Capture the cell that displays the provided text and extract its [X, Y] central coordinate. 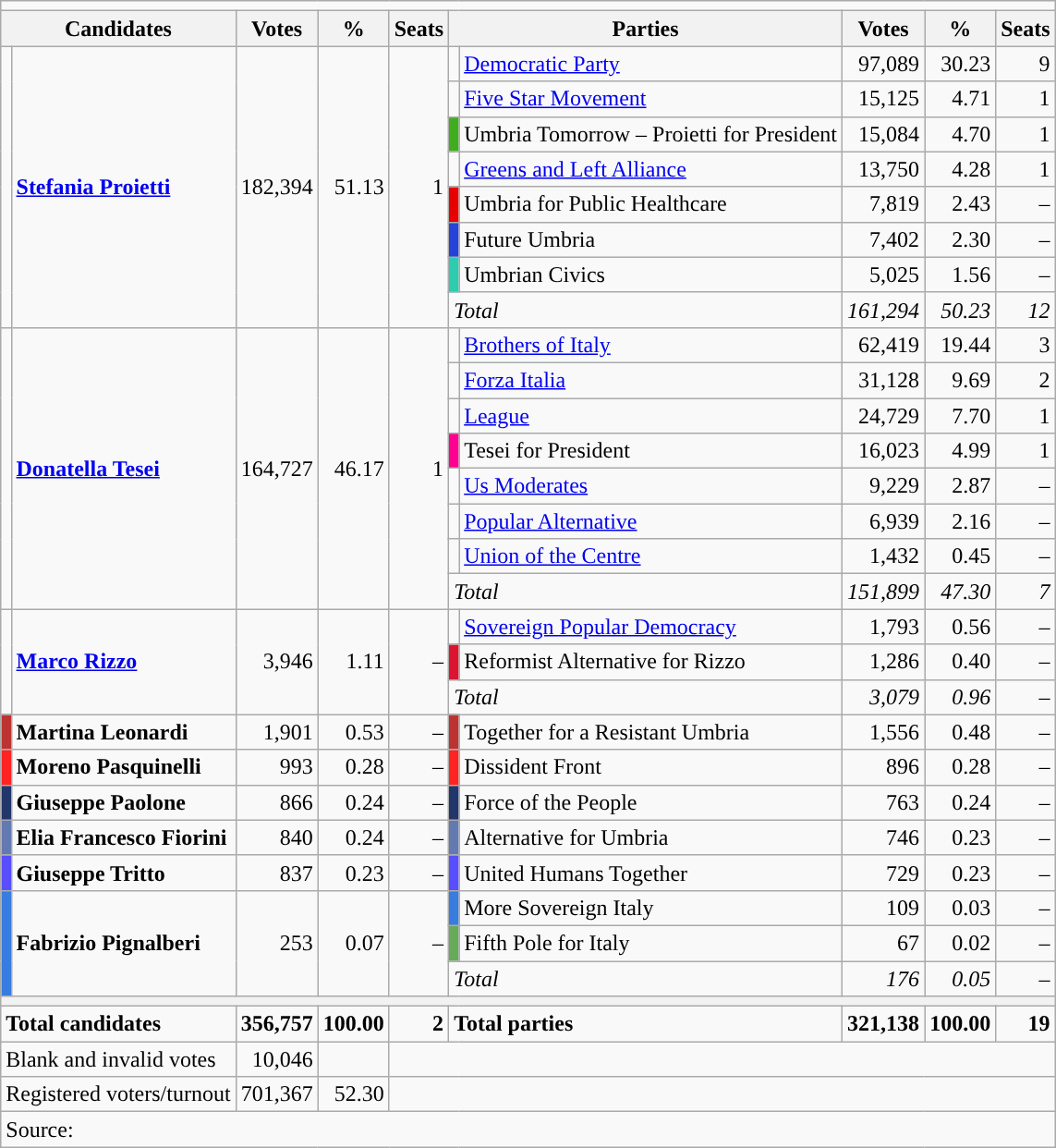
Registered voters/turnout [118, 1094]
896 [883, 767]
Moreno Pasquinelli [124, 767]
Umbrian Civics [650, 275]
0.40 [961, 662]
729 [883, 873]
Blank and invalid votes [118, 1059]
7 [1026, 592]
19.44 [961, 345]
4.70 [961, 134]
19 [1026, 1024]
Tesei for President [650, 451]
31,128 [883, 380]
0.53 [353, 732]
97,089 [883, 64]
67 [883, 943]
321,138 [883, 1024]
52.30 [353, 1094]
Parties [646, 29]
League [650, 415]
Reformist Alternative for Rizzo [650, 662]
Dissident Front [650, 767]
Candidates [118, 29]
47.30 [961, 592]
10,046 [277, 1059]
837 [277, 873]
0.96 [961, 697]
993 [277, 767]
2.87 [961, 486]
Brothers of Italy [650, 345]
16,023 [883, 451]
9 [1026, 64]
866 [277, 802]
Stefania Proietti [124, 187]
Together for a Resistant Umbria [650, 732]
746 [883, 837]
2.16 [961, 521]
0.02 [961, 943]
356,757 [277, 1024]
15,084 [883, 134]
5,025 [883, 275]
Umbria for Public Healthcare [650, 204]
Us Moderates [650, 486]
Umbria Tomorrow – Proietti for President [650, 134]
Democratic Party [650, 64]
253 [277, 943]
46.17 [353, 468]
12 [1026, 310]
Martina Leonardi [124, 732]
0.56 [961, 627]
1,793 [883, 627]
Fabrizio Pignalberi [124, 943]
0.05 [961, 979]
Donatella Tesei [124, 468]
701,367 [277, 1094]
4.28 [961, 169]
0.07 [353, 943]
Force of the People [650, 802]
15,125 [883, 99]
Sovereign Popular Democracy [650, 627]
1,286 [883, 662]
Greens and Left Alliance [650, 169]
30.23 [961, 64]
7,819 [883, 204]
Giuseppe Paolone [124, 802]
Source: [528, 1130]
Alternative for Umbria [650, 837]
1.11 [353, 662]
2.30 [961, 239]
1.56 [961, 275]
7.70 [961, 415]
1,901 [277, 732]
Total parties [646, 1024]
109 [883, 908]
Future Umbria [650, 239]
Five Star Movement [650, 99]
Fifth Pole for Italy [650, 943]
United Humans Together [650, 873]
176 [883, 979]
840 [277, 837]
Giuseppe Tritto [124, 873]
Popular Alternative [650, 521]
0.03 [961, 908]
62,419 [883, 345]
0.48 [961, 732]
4.71 [961, 99]
9,229 [883, 486]
Forza Italia [650, 380]
Union of the Centre [650, 556]
182,394 [277, 187]
9.69 [961, 380]
763 [883, 802]
51.13 [353, 187]
13,750 [883, 169]
3,079 [883, 697]
0.45 [961, 556]
164,727 [277, 468]
3 [1026, 345]
24,729 [883, 415]
Marco Rizzo [124, 662]
Total candidates [118, 1024]
6,939 [883, 521]
Elia Francesco Fiorini [124, 837]
4.99 [961, 451]
2.43 [961, 204]
1,556 [883, 732]
7,402 [883, 239]
151,899 [883, 592]
3,946 [277, 662]
161,294 [883, 310]
1,432 [883, 556]
More Sovereign Italy [650, 908]
50.23 [961, 310]
